Pinpoint the cell where the given text exists, returning its (x, y) midpoint coordinate. 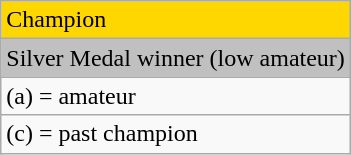
Champion (176, 20)
(a) = amateur (176, 96)
(c) = past champion (176, 134)
Silver Medal winner (low amateur) (176, 58)
